Provide the [x, y] coordinate of the cell's center where the given text is located.  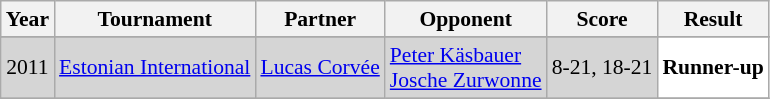
Partner [320, 19]
Score [602, 19]
Opponent [466, 19]
Result [712, 19]
Lucas Corvée [320, 68]
8-21, 18-21 [602, 68]
2011 [28, 68]
Tournament [154, 19]
Estonian International [154, 68]
Peter Käsbauer Josche Zurwonne [466, 68]
Year [28, 19]
Runner-up [712, 68]
